Find where the given text appears and provide that cell's center as (X, Y) coordinate. 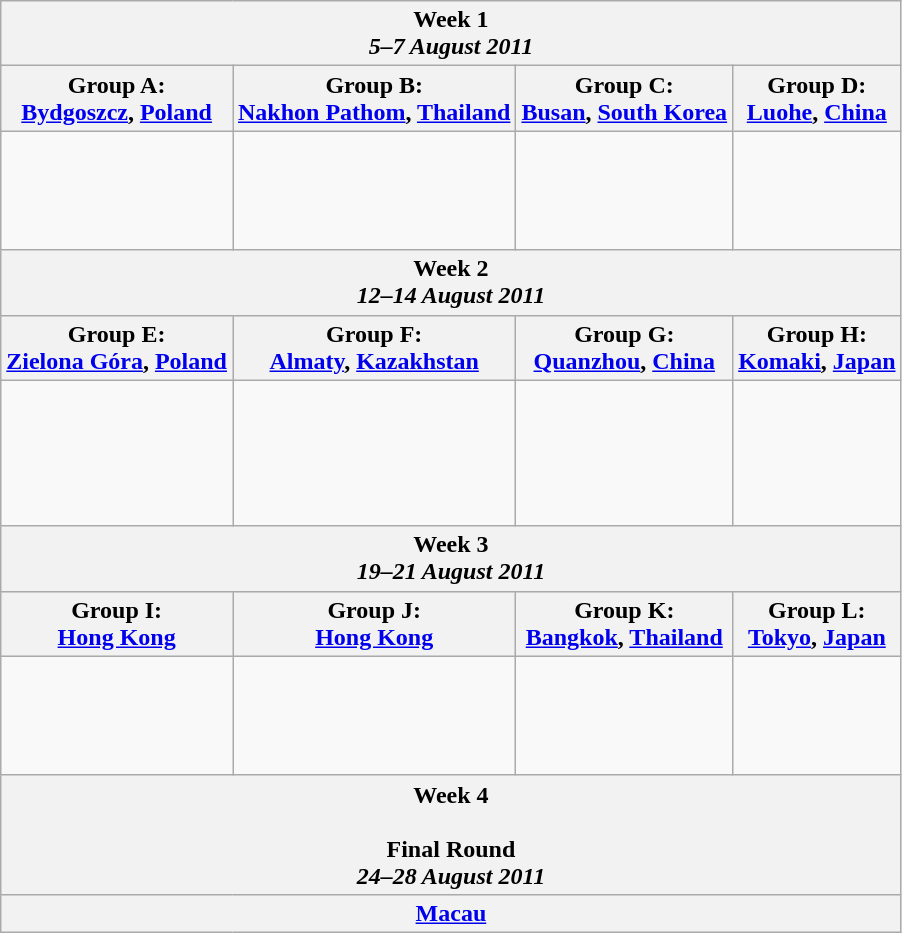
Week 15–7 August 2011 (451, 34)
Week 212–14 August 2011 (451, 282)
Group D:Luohe, China (817, 98)
Week 319–21 August 2011 (451, 558)
Group L:Tokyo, Japan (817, 624)
Group I:Hong Kong (117, 624)
Group C:Busan, South Korea (624, 98)
Group F:Almaty, Kazakhstan (374, 348)
Group K:Bangkok, Thailand (624, 624)
Group B:Nakhon Pathom, Thailand (374, 98)
Group A:Bydgoszcz, Poland (117, 98)
Macau (451, 913)
Group E:Zielona Góra, Poland (117, 348)
Group G:Quanzhou, China (624, 348)
Week 4Final Round24–28 August 2011 (451, 834)
Group J:Hong Kong (374, 624)
Group H:Komaki, Japan (817, 348)
